Return (X, Y) of the center of cell containing provided text 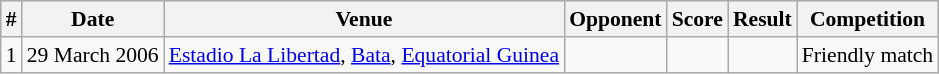
Venue (364, 19)
Date (93, 19)
1 (12, 55)
Opponent (616, 19)
Estadio La Libertad, Bata, Equatorial Guinea (364, 55)
Score (698, 19)
# (12, 19)
Friendly match (868, 55)
Competition (868, 19)
Result (762, 19)
29 March 2006 (93, 55)
